Pinpoint the cell where the given text exists, returning its [X, Y] midpoint coordinate. 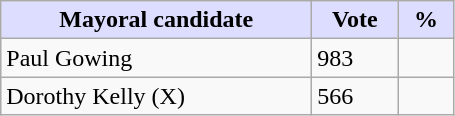
% [426, 20]
Dorothy Kelly (X) [156, 96]
Paul Gowing [156, 58]
983 [355, 58]
Mayoral candidate [156, 20]
Vote [355, 20]
566 [355, 96]
